For the text-containing cell, return its midpoint in (X, Y) coordinate format. 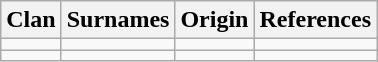
Surnames (118, 20)
Origin (214, 20)
References (316, 20)
Clan (31, 20)
